Identify which cell holds the provided text, then report its (X, Y) central coordinate. 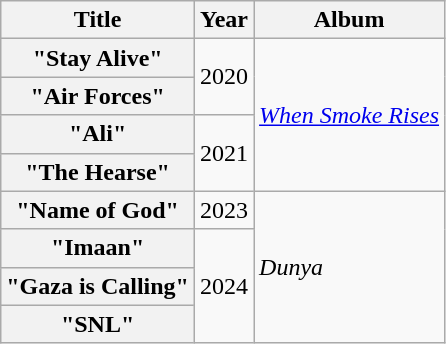
"Ali" (98, 134)
"Stay Alive" (98, 58)
"The Hearse" (98, 172)
2023 (224, 210)
"Air Forces" (98, 96)
2021 (224, 153)
Title (98, 20)
2024 (224, 286)
"Imaan" (98, 248)
When Smoke Rises (350, 115)
"Gaza is Calling" (98, 286)
"SNL" (98, 324)
Year (224, 20)
2020 (224, 77)
Album (350, 20)
"Name of God" (98, 210)
Dunya (350, 267)
